Return the (x, y) coordinate for the center point of the cell that contains the specified text.  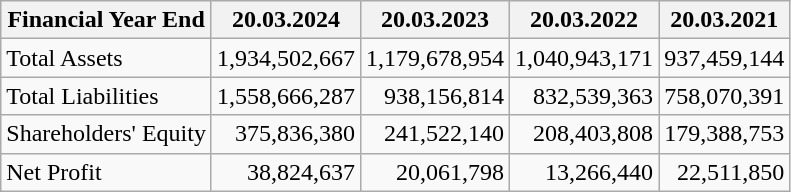
Net Profit (106, 172)
20.03.2021 (724, 20)
1,040,943,171 (584, 58)
13,266,440 (584, 172)
Financial Year End (106, 20)
937,459,144 (724, 58)
Shareholders' Equity (106, 134)
38,824,637 (286, 172)
241,522,140 (434, 134)
179,388,753 (724, 134)
20.03.2022 (584, 20)
832,539,363 (584, 96)
Total Assets (106, 58)
20.03.2024 (286, 20)
1,558,666,287 (286, 96)
20.03.2023 (434, 20)
1,179,678,954 (434, 58)
938,156,814 (434, 96)
Total Liabilities (106, 96)
758,070,391 (724, 96)
1,934,502,667 (286, 58)
208,403,808 (584, 134)
375,836,380 (286, 134)
20,061,798 (434, 172)
22,511,850 (724, 172)
